Search for the cell housing the specified text and yield its [X, Y] center coordinate. 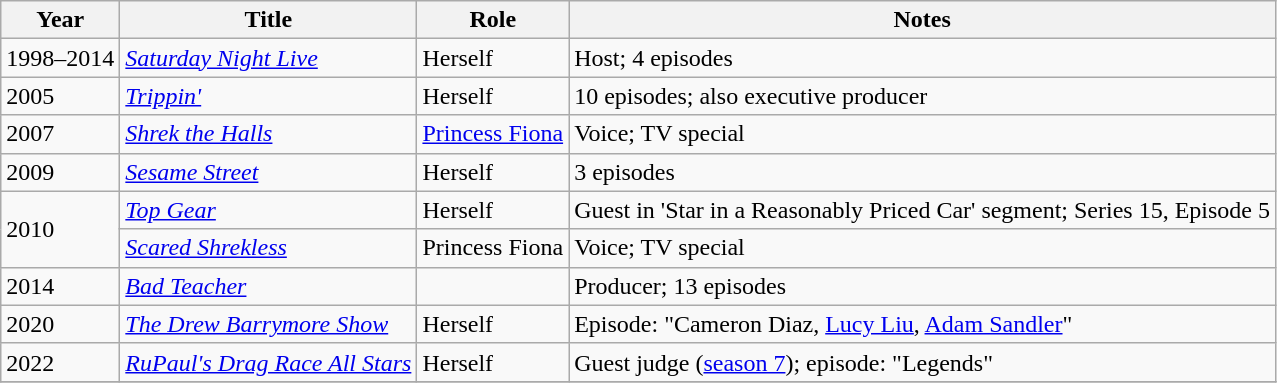
The Drew Barrymore Show [268, 324]
Host; 4 episodes [922, 58]
Saturday Night Live [268, 58]
Guest in 'Star in a Reasonably Priced Car' segment; Series 15, Episode 5 [922, 210]
10 episodes; also executive producer [922, 96]
1998–2014 [60, 58]
Bad Teacher [268, 286]
Role [493, 20]
Sesame Street [268, 172]
Trippin' [268, 96]
2009 [60, 172]
Notes [922, 20]
Scared Shrekless [268, 248]
Shrek the Halls [268, 134]
Episode: "Cameron Diaz, Lucy Liu, Adam Sandler" [922, 324]
2007 [60, 134]
2022 [60, 362]
2014 [60, 286]
3 episodes [922, 172]
Year [60, 20]
2010 [60, 229]
2005 [60, 96]
Producer; 13 episodes [922, 286]
RuPaul's Drag Race All Stars [268, 362]
2020 [60, 324]
Guest judge (season 7); episode: "Legends" [922, 362]
Title [268, 20]
Top Gear [268, 210]
